Extract the (x, y) coordinate from the center of the cell holding the provided text.  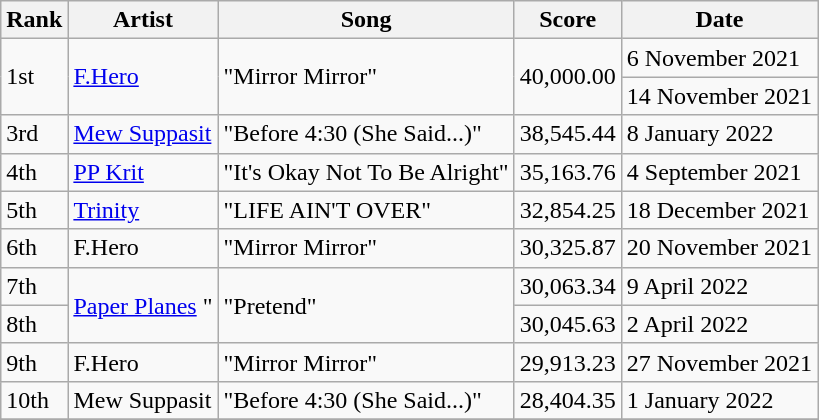
"LIFE AIN'T OVER" (366, 210)
7th (34, 286)
1 January 2022 (719, 400)
30,063.34 (568, 286)
3rd (34, 134)
20 November 2021 (719, 248)
9 April 2022 (719, 286)
Trinity (143, 210)
5th (34, 210)
9th (34, 362)
29,913.23 (568, 362)
40,000.00 (568, 77)
Rank (34, 20)
35,163.76 (568, 172)
38,545.44 (568, 134)
Score (568, 20)
8th (34, 324)
PP Krit (143, 172)
Artist (143, 20)
14 November 2021 (719, 96)
4 September 2021 (719, 172)
30,045.63 (568, 324)
27 November 2021 (719, 362)
Date (719, 20)
1st (34, 77)
4th (34, 172)
"Pretend" (366, 305)
Song (366, 20)
28,404.35 (568, 400)
2 April 2022 (719, 324)
10th (34, 400)
30,325.87 (568, 248)
6 November 2021 (719, 58)
8 January 2022 (719, 134)
18 December 2021 (719, 210)
6th (34, 248)
Paper Planes " (143, 305)
"It's Okay Not To Be Alright" (366, 172)
32,854.25 (568, 210)
